Search for the cell housing the specified text and yield its (X, Y) center coordinate. 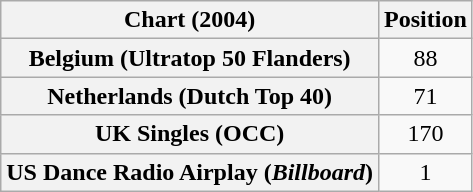
Chart (2004) (190, 20)
170 (426, 134)
Netherlands (Dutch Top 40) (190, 96)
US Dance Radio Airplay (Billboard) (190, 172)
1 (426, 172)
71 (426, 96)
88 (426, 58)
Position (426, 20)
Belgium (Ultratop 50 Flanders) (190, 58)
UK Singles (OCC) (190, 134)
